Find where the given text appears and provide that cell's center as (X, Y) coordinate. 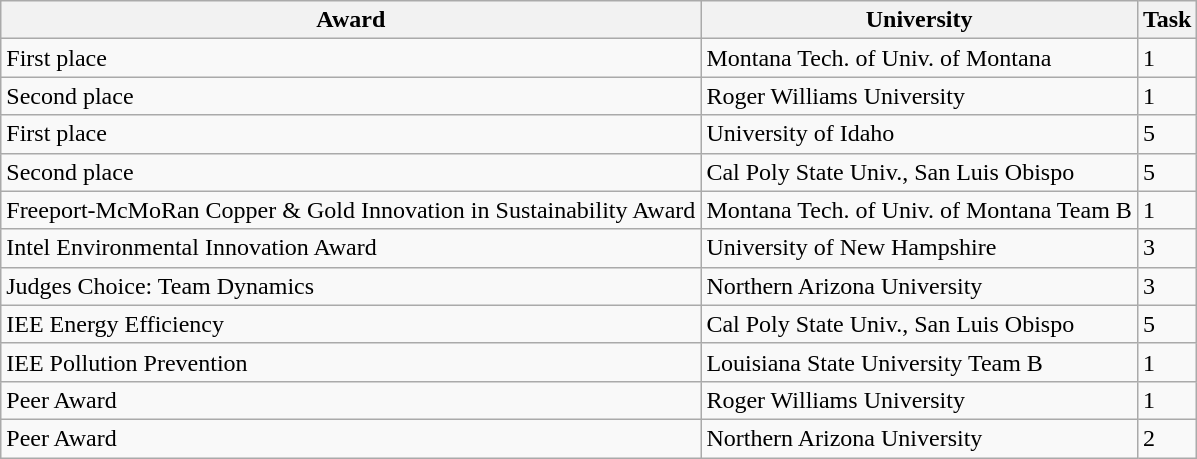
Freeport-McMoRan Copper & Gold Innovation in Sustainability Award (351, 210)
IEE Pollution Prevention (351, 362)
2 (1167, 438)
Louisiana State University Team B (919, 362)
Judges Choice: Team Dynamics (351, 286)
University of New Hampshire (919, 248)
Montana Tech. of Univ. of Montana (919, 58)
University (919, 20)
Award (351, 20)
IEE Energy Efficiency (351, 324)
Intel Environmental Innovation Award (351, 248)
Task (1167, 20)
Montana Tech. of Univ. of Montana Team B (919, 210)
University of Idaho (919, 134)
